Determine the (x, y) coordinate at the center of the cell enclosing the given text.  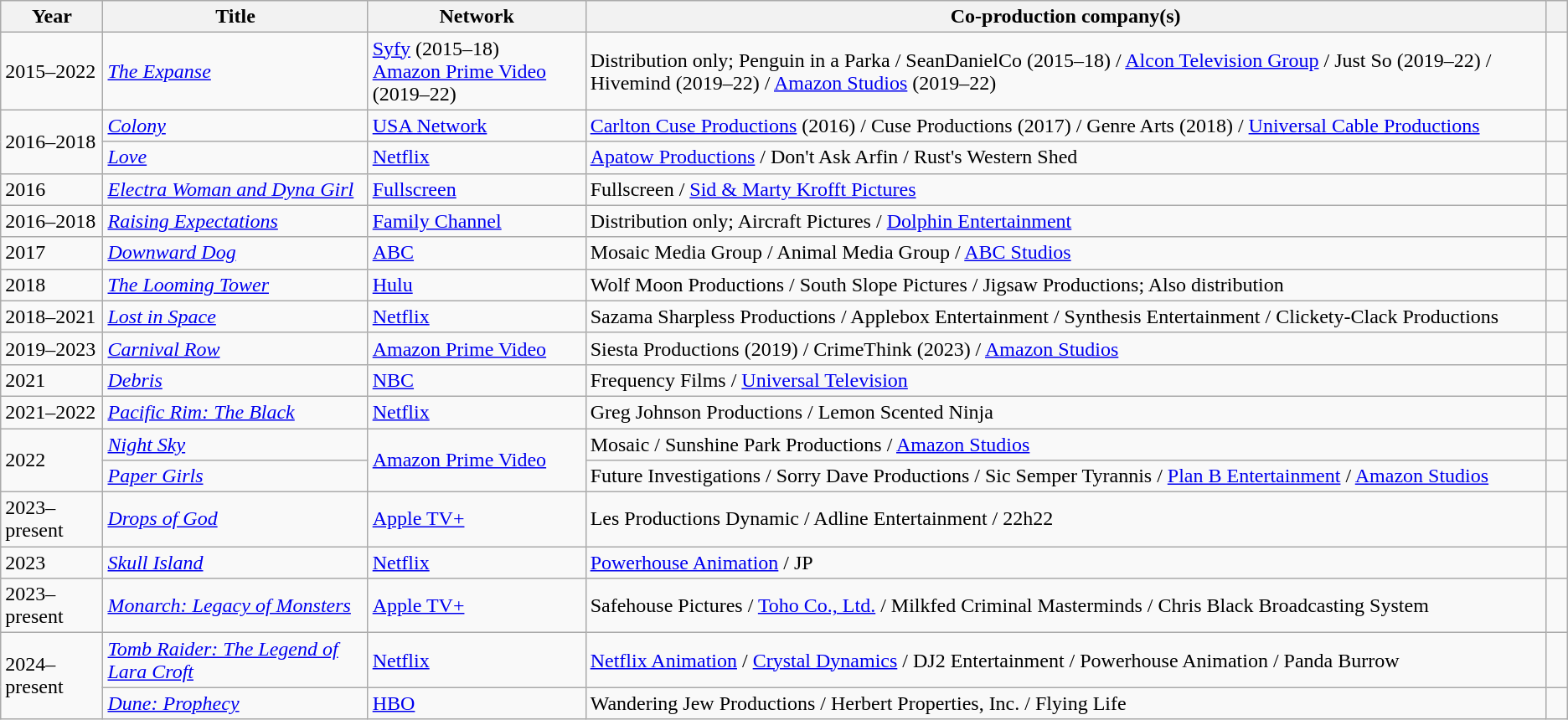
Fullscreen / Sid & Marty Krofft Pictures (1065, 189)
Family Channel (477, 221)
Les Productions Dynamic / Adline Entertainment / 22h22 (1065, 519)
2016 (52, 189)
Drops of God (235, 519)
Mosaic / Sunshine Park Productions / Amazon Studios (1065, 445)
The Looming Tower (235, 285)
2018 (52, 285)
Fullscreen (477, 189)
Carlton Cuse Productions (2016) / Cuse Productions (2017) / Genre Arts (2018) / Universal Cable Productions (1065, 126)
2015–2022 (52, 71)
Pacific Rim: The Black (235, 412)
Future Investigations / Sorry Dave Productions / Sic Semper Tyrannis / Plan B Entertainment / Amazon Studios (1065, 476)
2022 (52, 460)
Love (235, 157)
Netflix Animation / Crystal Dynamics / DJ2 Entertainment / Powerhouse Animation / Panda Burrow (1065, 660)
Powerhouse Animation / JP (1065, 563)
Apatow Productions / Don't Ask Arfin / Rust's Western Shed (1065, 157)
Lost in Space (235, 316)
2019–2023 (52, 348)
HBO (477, 703)
Greg Johnson Productions / Lemon Scented Ninja (1065, 412)
Wandering Jew Productions / Herbert Properties, Inc. / Flying Life (1065, 703)
Debris (235, 380)
Siesta Productions (2019) / CrimeThink (2023) / Amazon Studios (1065, 348)
Network (477, 17)
NBC (477, 380)
Hulu (477, 285)
2021 (52, 380)
Electra Woman and Dyna Girl (235, 189)
Skull Island (235, 563)
Mosaic Media Group / Animal Media Group / ABC Studios (1065, 253)
Title (235, 17)
Wolf Moon Productions / South Slope Pictures / Jigsaw Productions; Also distribution (1065, 285)
Year (52, 17)
Night Sky (235, 445)
2017 (52, 253)
Safehouse Pictures / Toho Co., Ltd. / Milkfed Criminal Masterminds / Chris Black Broadcasting System (1065, 606)
Tomb Raider: The Legend of Lara Croft (235, 660)
The Expanse (235, 71)
2023 (52, 563)
2018–2021 (52, 316)
Monarch: Legacy of Monsters (235, 606)
Colony (235, 126)
USA Network (477, 126)
Paper Girls (235, 476)
2021–2022 (52, 412)
Downward Dog (235, 253)
Raising Expectations (235, 221)
Co-production company(s) (1065, 17)
Carnival Row (235, 348)
Dune: Prophecy (235, 703)
2024–present (52, 676)
Distribution only; Aircraft Pictures / Dolphin Entertainment (1065, 221)
Syfy (2015–18)Amazon Prime Video (2019–22) (477, 71)
Frequency Films / Universal Television (1065, 380)
ABC (477, 253)
Sazama Sharpless Productions / Applebox Entertainment / Synthesis Entertainment / Clickety-Clack Productions (1065, 316)
